Return [x, y] of the center of cell containing provided text 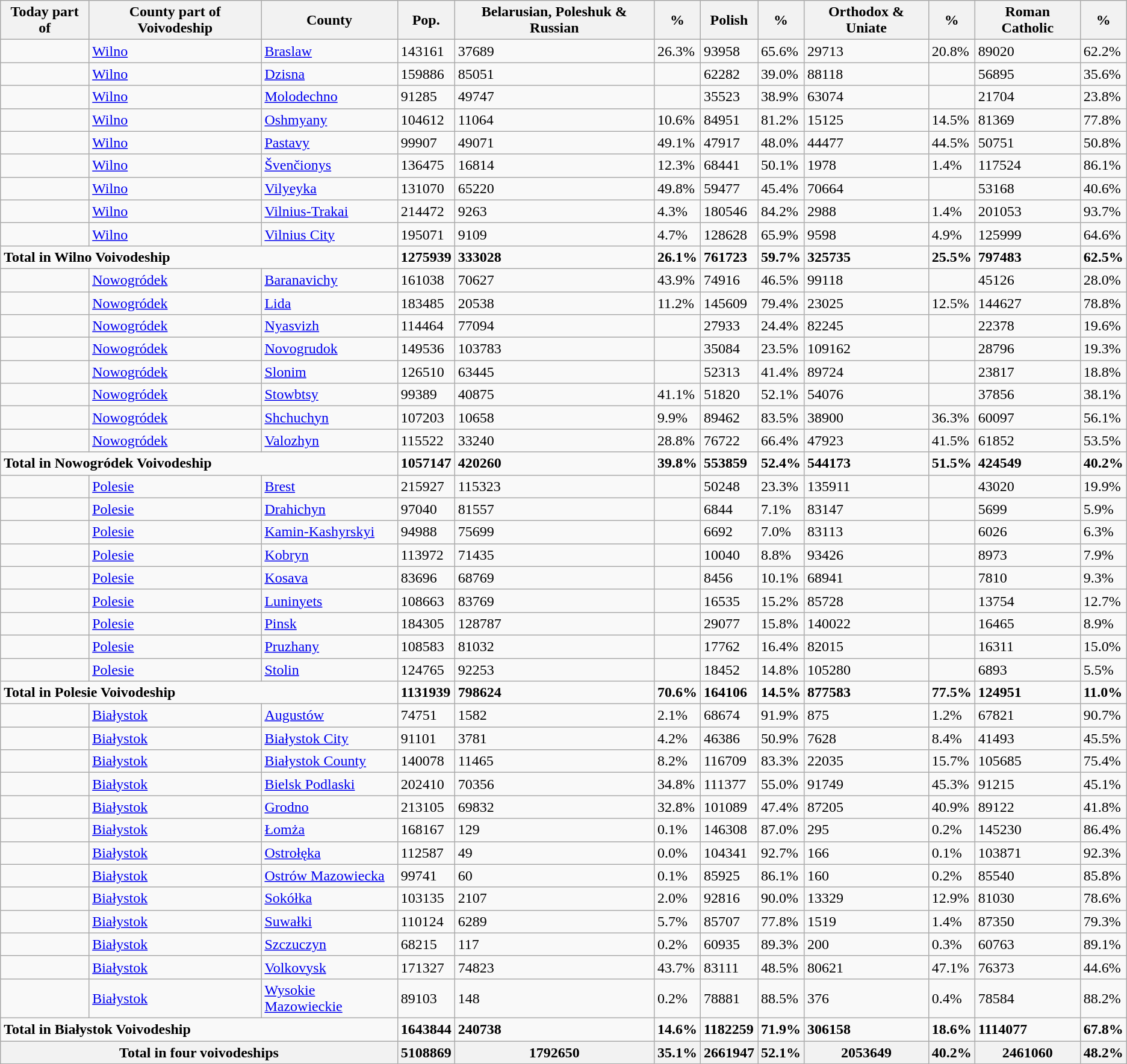
87205 [867, 807]
183485 [426, 303]
76373 [1027, 967]
Wysokie Mazowieckie [329, 998]
2.0% [677, 899]
75.4% [1103, 761]
48.2% [1103, 1053]
47.4% [780, 807]
33240 [554, 441]
68674 [728, 716]
13754 [1027, 601]
Ostrów Mazowiecka [329, 876]
19.9% [1103, 486]
91215 [1027, 784]
92816 [728, 899]
20.8% [951, 51]
28796 [1027, 349]
85707 [728, 921]
70664 [867, 188]
1792650 [554, 1053]
12.5% [951, 303]
129 [554, 830]
52313 [728, 372]
376 [867, 998]
1978 [867, 165]
306158 [867, 1029]
18.8% [1103, 372]
53168 [1027, 188]
70627 [554, 280]
1582 [554, 716]
8.4% [951, 738]
45.3% [951, 784]
89724 [867, 372]
105685 [1027, 761]
164106 [728, 693]
Nyasvizh [329, 326]
0.0% [677, 853]
71435 [554, 555]
325735 [867, 257]
Polish [728, 20]
333028 [554, 257]
81369 [1027, 120]
8.2% [677, 761]
213105 [426, 807]
68769 [554, 578]
81.2% [780, 120]
37689 [554, 51]
12.7% [1103, 601]
91285 [426, 97]
22378 [1027, 326]
68941 [867, 578]
5.9% [1103, 509]
76722 [728, 441]
County part of Voivodeship [175, 20]
8973 [1027, 555]
49 [554, 853]
68215 [426, 944]
18.6% [951, 1029]
11465 [554, 761]
66.4% [780, 441]
136475 [426, 165]
16535 [728, 601]
49071 [554, 143]
Białystok City [329, 738]
6026 [1027, 532]
Augustów [329, 716]
85728 [867, 601]
89462 [728, 418]
50.8% [1103, 143]
16.4% [780, 646]
83.5% [780, 418]
27933 [728, 326]
135911 [867, 486]
28.0% [1103, 280]
143161 [426, 51]
49.8% [677, 188]
22035 [867, 761]
6844 [728, 509]
9598 [867, 234]
201053 [1027, 211]
Švenčionys [329, 165]
77094 [554, 326]
200 [867, 944]
295 [867, 830]
2988 [867, 211]
1643844 [426, 1029]
798624 [554, 693]
113972 [426, 555]
38.9% [780, 97]
131070 [426, 188]
Dzisna [329, 74]
19.3% [1103, 349]
61852 [1027, 441]
44.6% [1103, 967]
99907 [426, 143]
7.0% [780, 532]
Orthodox & Uniate [867, 20]
63074 [867, 97]
46.5% [780, 280]
9.9% [677, 418]
60097 [1027, 418]
101089 [728, 807]
49.1% [677, 143]
93426 [867, 555]
38900 [867, 418]
49747 [554, 97]
Total in Nowogródek Voivodeship [199, 463]
89.1% [1103, 944]
159886 [426, 74]
110124 [426, 921]
52.4% [780, 463]
85.8% [1103, 876]
9109 [554, 234]
1057147 [426, 463]
2053649 [867, 1053]
64.6% [1103, 234]
10040 [728, 555]
40875 [554, 395]
35.6% [1103, 74]
46386 [728, 738]
13329 [867, 899]
Brest [329, 486]
Sokółka [329, 899]
877583 [867, 693]
59477 [728, 188]
15.2% [780, 601]
Pop. [426, 20]
424549 [1027, 463]
83111 [728, 967]
Kosava [329, 578]
117524 [1027, 165]
7.9% [1103, 555]
65.9% [780, 234]
Lida [329, 303]
21704 [1027, 97]
74823 [554, 967]
103783 [554, 349]
215927 [426, 486]
60935 [728, 944]
19.6% [1103, 326]
85051 [554, 74]
107203 [426, 418]
45.5% [1103, 738]
160 [867, 876]
41.8% [1103, 807]
Oshmyany [329, 120]
51820 [728, 395]
168167 [426, 830]
40.6% [1103, 188]
145230 [1027, 830]
45.4% [780, 188]
63445 [554, 372]
43.9% [677, 280]
55.0% [780, 784]
92.7% [780, 853]
79.4% [780, 303]
544173 [867, 463]
83113 [867, 532]
148 [554, 998]
124765 [426, 670]
77.5% [951, 693]
105280 [867, 670]
43020 [1027, 486]
11.2% [677, 303]
87350 [1027, 921]
78584 [1027, 998]
2.1% [677, 716]
6893 [1027, 670]
32.8% [677, 807]
1275939 [426, 257]
124951 [1027, 693]
Total in Wilno Voivodeship [199, 257]
Total in Białystok Voivodeship [199, 1029]
Shchuchyn [329, 418]
70.6% [677, 693]
108663 [426, 601]
128787 [554, 623]
88118 [867, 74]
47917 [728, 143]
80621 [867, 967]
56.1% [1103, 418]
161038 [426, 280]
81030 [1027, 899]
20538 [554, 303]
Bielsk Podlaski [329, 784]
84951 [728, 120]
6692 [728, 532]
62.5% [1103, 257]
Stowbtsy [329, 395]
Białystok County [329, 761]
88.2% [1103, 998]
797483 [1027, 257]
59.7% [780, 257]
125999 [1027, 234]
5108869 [426, 1053]
10658 [554, 418]
79.3% [1103, 921]
53.5% [1103, 441]
16814 [554, 165]
6289 [554, 921]
8.8% [780, 555]
90.7% [1103, 716]
420260 [554, 463]
Kamin-Kashyrskyi [329, 532]
82245 [867, 326]
65220 [554, 188]
99741 [426, 876]
9263 [554, 211]
Pastavy [329, 143]
144627 [1027, 303]
29713 [867, 51]
Suwałki [329, 921]
28.8% [677, 441]
128628 [728, 234]
94988 [426, 532]
Vilnius City [329, 234]
Total in four voivodeships [199, 1053]
26.1% [677, 257]
71.9% [780, 1029]
93958 [728, 51]
103871 [1027, 853]
23.5% [780, 349]
4.9% [951, 234]
37856 [1027, 395]
17762 [728, 646]
51.5% [951, 463]
4.3% [677, 211]
3781 [554, 738]
8456 [728, 578]
89.3% [780, 944]
74751 [426, 716]
Stolin [329, 670]
7810 [1027, 578]
184305 [426, 623]
16465 [1027, 623]
115323 [554, 486]
41493 [1027, 738]
88.5% [780, 998]
140078 [426, 761]
92253 [554, 670]
34.8% [677, 784]
26.3% [677, 51]
43.7% [677, 967]
Belarusian, Poleshuk & Russian [554, 20]
8.9% [1103, 623]
75699 [554, 532]
89020 [1027, 51]
Pruzhany [329, 646]
91101 [426, 738]
Vilnius-Trakai [329, 211]
Szczuczyn [329, 944]
67.8% [1103, 1029]
50751 [1027, 143]
83.3% [780, 761]
99389 [426, 395]
99118 [867, 280]
145609 [728, 303]
47.1% [951, 967]
50248 [728, 486]
68441 [728, 165]
62.2% [1103, 51]
83769 [554, 601]
45.1% [1103, 784]
1519 [867, 921]
65.6% [780, 51]
Drahichyn [329, 509]
44477 [867, 143]
111377 [728, 784]
Ostrołęka [329, 853]
35523 [728, 97]
7.1% [780, 509]
83696 [426, 578]
146308 [728, 830]
92.3% [1103, 853]
Grodno [329, 807]
38.1% [1103, 395]
16311 [1027, 646]
166 [867, 853]
1182259 [728, 1029]
Braslaw [329, 51]
39.0% [780, 74]
23025 [867, 303]
Roman Catholic [1027, 20]
84.2% [780, 211]
Valozhyn [329, 441]
56895 [1027, 74]
48.5% [780, 967]
149536 [426, 349]
104341 [728, 853]
171327 [426, 967]
23.3% [780, 486]
81557 [554, 509]
90.0% [780, 899]
109162 [867, 349]
15.0% [1103, 646]
Today part of [45, 20]
54076 [867, 395]
761723 [728, 257]
10.6% [677, 120]
39.8% [677, 463]
553859 [728, 463]
35.1% [677, 1053]
60763 [1027, 944]
Total in Polesie Voivodeship [199, 693]
112587 [426, 853]
15125 [867, 120]
12.3% [677, 165]
82015 [867, 646]
14.8% [780, 670]
81032 [554, 646]
48.0% [780, 143]
1131939 [426, 693]
44.5% [951, 143]
214472 [426, 211]
15.7% [951, 761]
74916 [728, 280]
0.3% [951, 944]
93.7% [1103, 211]
Pinsk [329, 623]
41.1% [677, 395]
6.3% [1103, 532]
91.9% [780, 716]
41.4% [780, 372]
41.5% [951, 441]
14.6% [677, 1029]
9.3% [1103, 578]
35084 [728, 349]
18452 [728, 670]
County [329, 20]
40.9% [951, 807]
69832 [554, 807]
89103 [426, 998]
Luninyets [329, 601]
25.5% [951, 257]
Baranavichy [329, 280]
2461060 [1027, 1053]
2107 [554, 899]
50.1% [780, 165]
7628 [867, 738]
11.0% [1103, 693]
29077 [728, 623]
78.6% [1103, 899]
10.1% [780, 578]
108583 [426, 646]
24.4% [780, 326]
1.2% [951, 716]
89122 [1027, 807]
85925 [728, 876]
180546 [728, 211]
875 [867, 716]
78881 [728, 998]
5.5% [1103, 670]
23.8% [1103, 97]
0.4% [951, 998]
78.8% [1103, 303]
15.8% [780, 623]
11064 [554, 120]
202410 [426, 784]
114464 [426, 326]
115522 [426, 441]
240738 [554, 1029]
116709 [728, 761]
Kobryn [329, 555]
62282 [728, 74]
70356 [554, 784]
83147 [867, 509]
50.9% [780, 738]
91749 [867, 784]
Volkovysk [329, 967]
97040 [426, 509]
Łomża [329, 830]
195071 [426, 234]
1114077 [1027, 1029]
Molodechno [329, 97]
Novogrudok [329, 349]
5699 [1027, 509]
12.9% [951, 899]
4.2% [677, 738]
85540 [1027, 876]
104612 [426, 120]
Slonim [329, 372]
103135 [426, 899]
140022 [867, 623]
60 [554, 876]
67821 [1027, 716]
45126 [1027, 280]
47923 [867, 441]
87.0% [780, 830]
86.4% [1103, 830]
36.3% [951, 418]
5.7% [677, 921]
117 [554, 944]
4.7% [677, 234]
126510 [426, 372]
23817 [1027, 372]
2661947 [728, 1053]
Vilyeyka [329, 188]
